Detect which cell encompasses the target text, then output its (x, y) center coordinate. 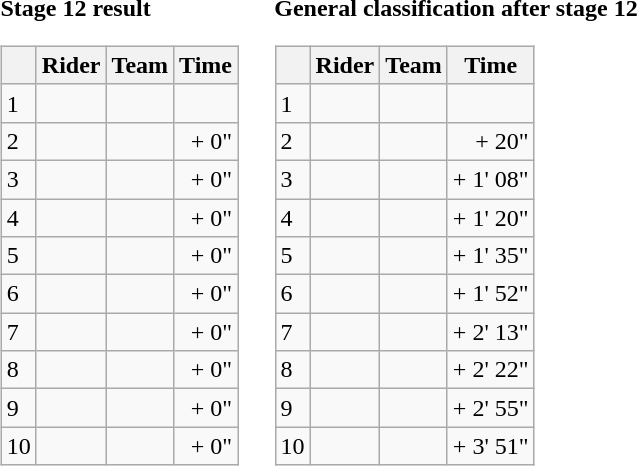
+ 1' 08" (490, 179)
+ 3' 51" (490, 446)
+ 2' 22" (490, 370)
+ 20" (490, 141)
+ 1' 35" (490, 256)
+ 2' 55" (490, 408)
+ 2' 13" (490, 332)
+ 1' 52" (490, 294)
+ 1' 20" (490, 217)
